For the text-containing cell, return its midpoint in (X, Y) coordinate format. 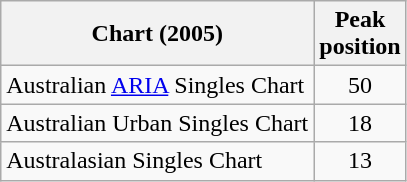
13 (360, 161)
50 (360, 85)
Australian Urban Singles Chart (158, 123)
Chart (2005) (158, 34)
Australian ARIA Singles Chart (158, 85)
Australasian Singles Chart (158, 161)
18 (360, 123)
Peakposition (360, 34)
